For the text-containing cell, return its midpoint in (X, Y) coordinate format. 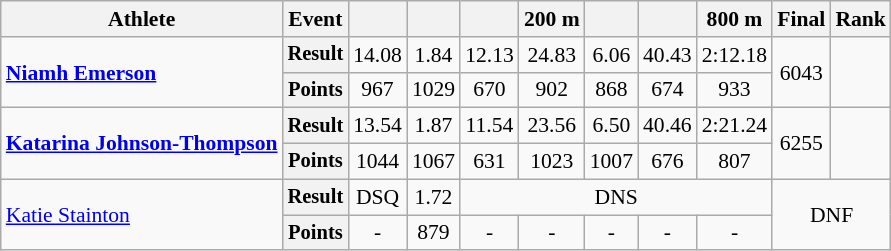
1067 (434, 162)
631 (490, 162)
1.87 (434, 126)
Niamh Emerson (142, 72)
12.13 (490, 55)
2:12.18 (734, 55)
6.06 (612, 55)
24.83 (552, 55)
1.72 (434, 197)
Final (801, 19)
868 (612, 90)
23.56 (552, 126)
1007 (612, 162)
807 (734, 162)
800 m (734, 19)
Katie Stainton (142, 214)
13.54 (378, 126)
670 (490, 90)
1023 (552, 162)
6.50 (612, 126)
933 (734, 90)
Athlete (142, 19)
Rank (860, 19)
Event (316, 19)
11.54 (490, 126)
902 (552, 90)
1029 (434, 90)
200 m (552, 19)
DSQ (378, 197)
40.43 (668, 55)
Katarina Johnson-Thompson (142, 144)
6255 (801, 144)
14.08 (378, 55)
674 (668, 90)
1044 (378, 162)
1.84 (434, 55)
DNS (616, 197)
2:21.24 (734, 126)
DNF (832, 214)
40.46 (668, 126)
676 (668, 162)
879 (434, 233)
6043 (801, 72)
967 (378, 90)
